Provide the (x, y) coordinate of the cell's center where the given text is located.  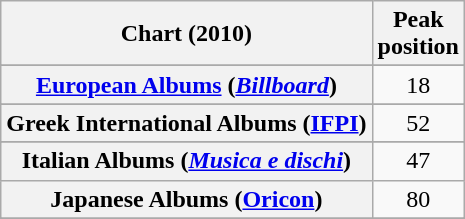
Chart (2010) (186, 34)
European Albums (Billboard) (186, 85)
Peakposition (418, 34)
18 (418, 85)
Japanese Albums (Oricon) (186, 199)
80 (418, 199)
Italian Albums (Musica e dischi) (186, 161)
52 (418, 123)
Greek International Albums (IFPI) (186, 123)
47 (418, 161)
